Determine the (X, Y) coordinate at the center of the cell enclosing the given text.  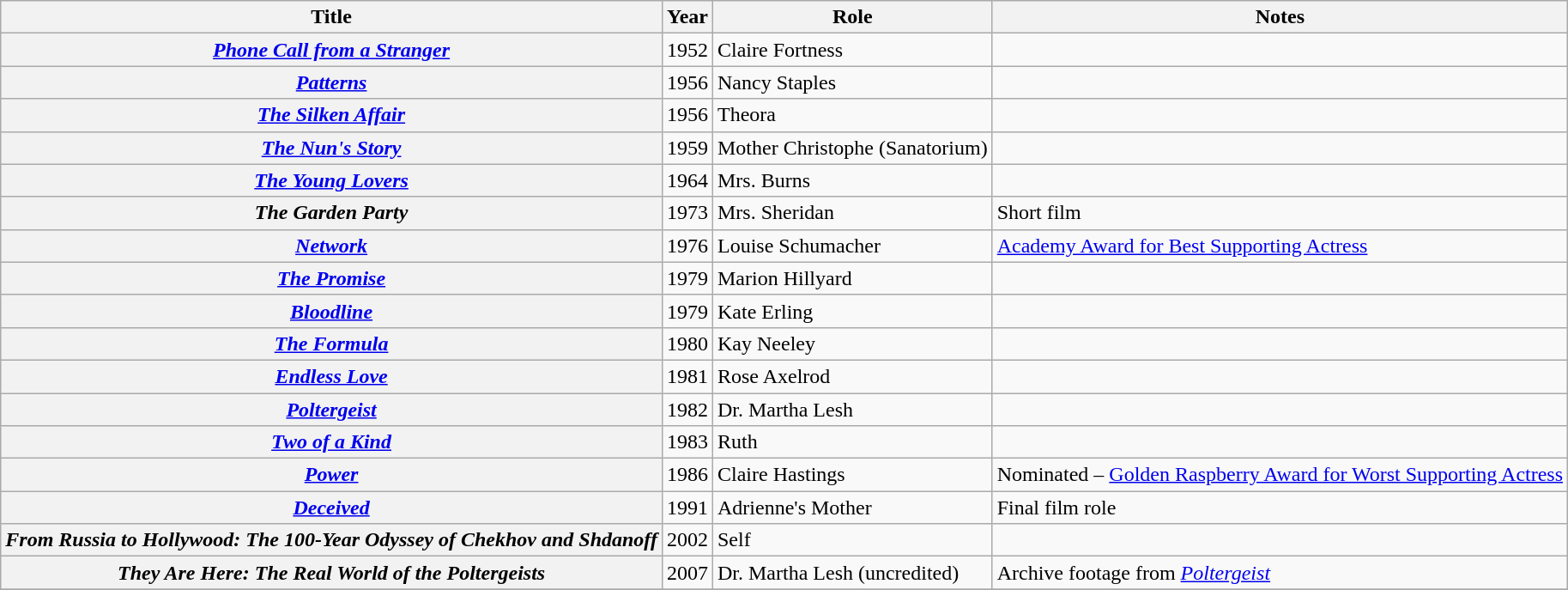
Archive footage from Poltergeist (1280, 573)
Adrienne's Mother (852, 508)
Marion Hillyard (852, 278)
Nominated – Golden Raspberry Award for Worst Supporting Actress (1280, 475)
Endless Love (331, 376)
Title (331, 17)
1976 (687, 246)
The Promise (331, 278)
Power (331, 475)
Network (331, 246)
1986 (687, 475)
1983 (687, 442)
Year (687, 17)
Mrs. Sheridan (852, 213)
1964 (687, 180)
Role (852, 17)
1991 (687, 508)
Poltergeist (331, 410)
Dr. Martha Lesh (uncredited) (852, 573)
Rose Axelrod (852, 376)
Deceived (331, 508)
1952 (687, 50)
The Formula (331, 344)
1959 (687, 148)
1973 (687, 213)
Notes (1280, 17)
Ruth (852, 442)
Final film role (1280, 508)
1982 (687, 410)
The Silken Affair (331, 115)
They Are Here: The Real World of the Poltergeists (331, 573)
Self (852, 540)
2007 (687, 573)
The Nun's Story (331, 148)
The Young Lovers (331, 180)
1981 (687, 376)
The Garden Party (331, 213)
Louise Schumacher (852, 246)
Claire Fortness (852, 50)
Claire Hastings (852, 475)
Theora (852, 115)
1980 (687, 344)
2002 (687, 540)
Kay Neeley (852, 344)
Bloodline (331, 311)
Phone Call from a Stranger (331, 50)
Kate Erling (852, 311)
Two of a Kind (331, 442)
Academy Award for Best Supporting Actress (1280, 246)
Mother Christophe (Sanatorium) (852, 148)
Short film (1280, 213)
Mrs. Burns (852, 180)
Nancy Staples (852, 82)
From Russia to Hollywood: The 100-Year Odyssey of Chekhov and Shdanoff (331, 540)
Dr. Martha Lesh (852, 410)
Patterns (331, 82)
